From the cell containing the given text, extract its center point as [x, y] coordinate. 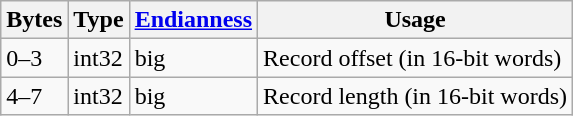
4–7 [34, 96]
Type [98, 20]
Endianness [193, 20]
Usage [416, 20]
Record length (in 16-bit words) [416, 96]
Bytes [34, 20]
0–3 [34, 58]
Record offset (in 16-bit words) [416, 58]
